Scan for the cell matching the given text and deliver its (X, Y) coordinate at center. 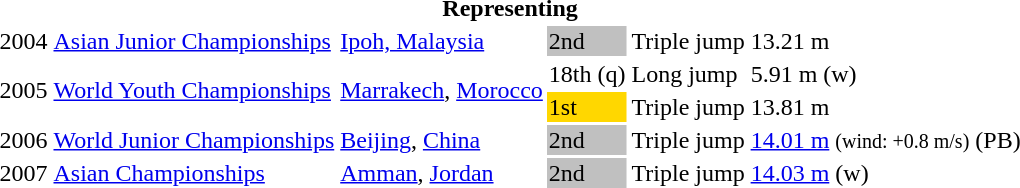
World Youth Championships (194, 90)
Long jump (688, 74)
World Junior Championships (194, 140)
Beijing, China (442, 140)
Asian Championships (194, 173)
1st (587, 107)
18th (q) (587, 74)
Amman, Jordan (442, 173)
Ipoh, Malaysia (442, 41)
Asian Junior Championships (194, 41)
Marrakech, Morocco (442, 90)
